Provide the (x, y) coordinate of the cell's center where the given text is located.  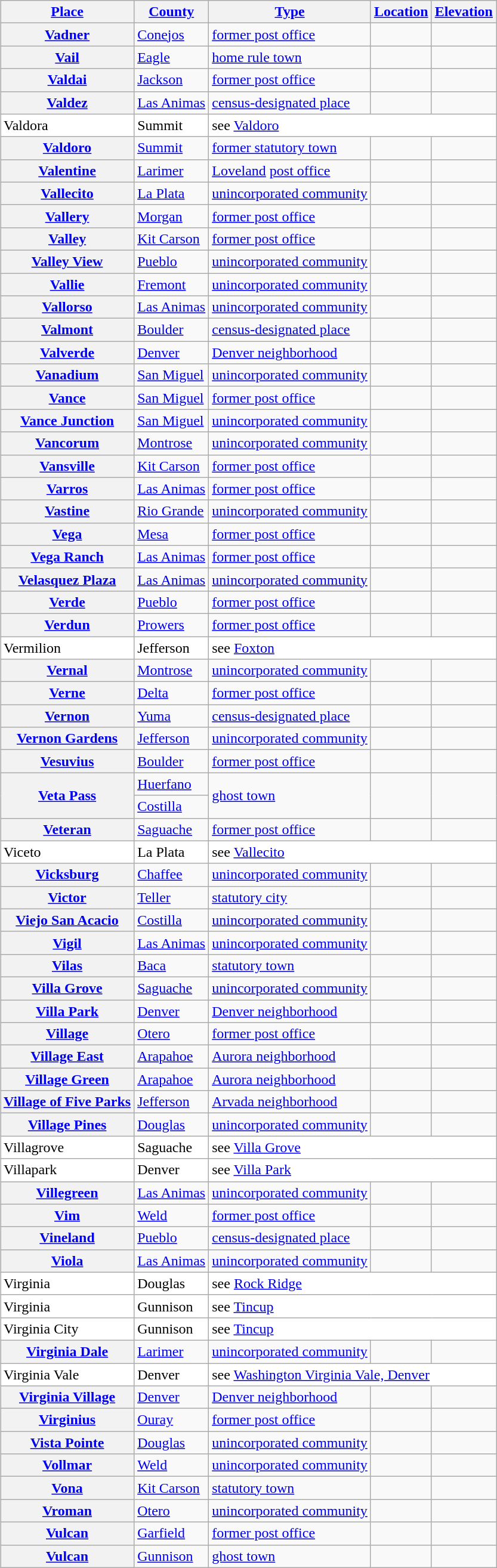
Virginia Vale (67, 1374)
see Foxton (353, 647)
Elevation (464, 12)
Vernon Gardens (67, 739)
Chaffee (172, 875)
Verdun (67, 625)
Vance (67, 398)
Vesuvius (67, 761)
Vim (67, 1215)
Arvada neighborhood (290, 1102)
Rio Grande (172, 511)
Vollmar (67, 1465)
Valdoro (67, 148)
Vansville (67, 466)
Vernal (67, 671)
Viejo San Acacio (67, 920)
Jackson (172, 80)
Vail (67, 57)
Victor (67, 897)
Village (67, 1034)
Place (67, 12)
Vastine (67, 511)
Baca (172, 965)
home rule town (290, 57)
Valverde (67, 353)
Vilas (67, 965)
see Villa Grove (353, 1147)
Vernon (67, 716)
Vroman (67, 1511)
Valdai (67, 80)
Vanadium (67, 375)
Virginius (67, 1420)
see Rock Ridge (353, 1283)
Varros (67, 489)
Vallery (67, 216)
Type (290, 12)
Vista Pointe (67, 1443)
Vermilion (67, 647)
see Vallecito (353, 852)
Vona (67, 1488)
Vega Ranch (67, 557)
Delta (172, 693)
Vallorso (67, 307)
Teller (172, 897)
Valdora (67, 125)
Verne (67, 693)
Vancorum (67, 443)
statutory city (290, 897)
Vadner (67, 35)
Conejos (172, 35)
Village Green (67, 1079)
Garfield (172, 1533)
Virginia Village (67, 1397)
Virginia Dale (67, 1351)
Vineland (67, 1238)
Valley View (67, 261)
Location (401, 12)
Village Pines (67, 1125)
Vicksburg (67, 875)
Villa Grove (67, 988)
Villegreen (67, 1193)
Morgan (172, 216)
Veteran (67, 829)
see Villa Park (353, 1170)
Valdez (67, 103)
Ouray (172, 1420)
Villagrove (67, 1147)
see Valdoro (353, 125)
Vance Junction (67, 421)
Viola (67, 1261)
Village of Five Parks (67, 1102)
County (172, 12)
Verde (67, 602)
Fremont (172, 285)
Village East (67, 1057)
Valmont (67, 330)
former statutory town (290, 148)
Eagle (172, 57)
Prowers (172, 625)
Huerfano (172, 784)
Vallecito (67, 193)
Vallie (67, 285)
Valley (67, 239)
Villapark (67, 1170)
Vigil (67, 943)
see Washington Virginia Vale, Denver (353, 1374)
Yuma (172, 716)
Loveland post office (290, 171)
Viceto (67, 852)
Veta Pass (67, 795)
Virginia City (67, 1329)
Mesa (172, 534)
Velasquez Plaza (67, 579)
Villa Park (67, 1011)
Valentine (67, 171)
Vega (67, 534)
